Scan for the cell matching the given text and deliver its [X, Y] coordinate at center. 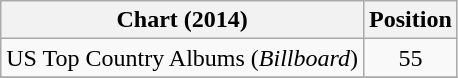
55 [411, 58]
Position [411, 20]
US Top Country Albums (Billboard) [182, 58]
Chart (2014) [182, 20]
